Provide the (X, Y) coordinate of the cell's center where the given text is located.  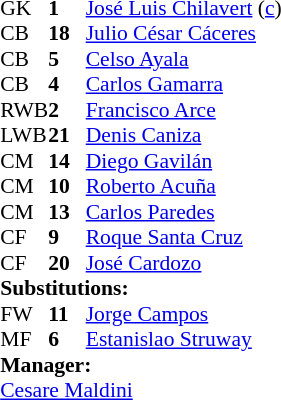
MF (24, 339)
14 (67, 161)
18 (67, 33)
FW (24, 314)
4 (67, 85)
11 (67, 314)
2 (67, 110)
10 (67, 187)
LWB (24, 135)
6 (67, 339)
5 (67, 59)
9 (67, 237)
21 (67, 135)
RWB (24, 110)
13 (67, 212)
20 (67, 263)
